Output the [X, Y] coordinate of the center of the cell containing the given text.  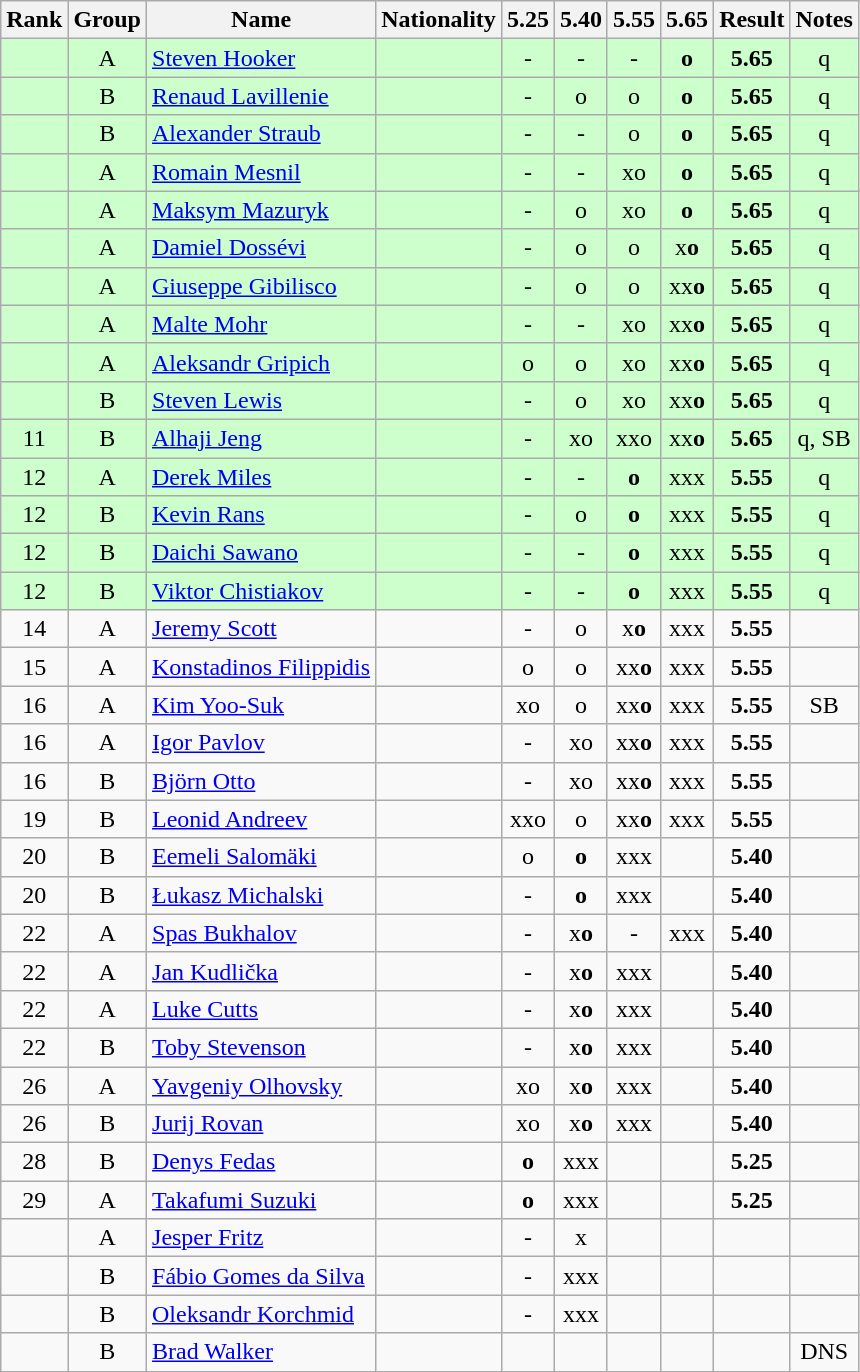
14 [34, 629]
Konstadinos Filippidis [262, 667]
Aleksandr Gripich [262, 362]
Rank [34, 20]
Alhaji Jeng [262, 438]
q, SB [824, 438]
Yavgeniy Olhovsky [262, 1085]
Łukasz Michalski [262, 895]
Jurij Rovan [262, 1124]
Maksym Mazuryk [262, 210]
DNS [824, 1352]
15 [34, 667]
11 [34, 438]
19 [34, 819]
Steven Hooker [262, 58]
Leonid Andreev [262, 819]
Derek Miles [262, 477]
Steven Lewis [262, 400]
x [580, 1238]
Group [108, 20]
Notes [824, 20]
Fábio Gomes da Silva [262, 1276]
Toby Stevenson [262, 1047]
Jesper Fritz [262, 1238]
Jan Kudlička [262, 971]
Eemeli Salomäki [262, 857]
Luke Cutts [262, 1009]
Nationality [439, 20]
Damiel Dossévi [262, 248]
Jeremy Scott [262, 629]
Spas Bukhalov [262, 933]
Björn Otto [262, 781]
Kim Yoo-Suk [262, 705]
Denys Fedas [262, 1162]
Oleksandr Korchmid [262, 1314]
Takafumi Suzuki [262, 1200]
Brad Walker [262, 1352]
Giuseppe Gibilisco [262, 286]
Romain Mesnil [262, 172]
Name [262, 20]
Kevin Rans [262, 515]
Viktor Chistiakov [262, 591]
28 [34, 1162]
Result [752, 20]
Renaud Lavillenie [262, 96]
Daichi Sawano [262, 553]
SB [824, 705]
29 [34, 1200]
Malte Mohr [262, 324]
Igor Pavlov [262, 743]
Alexander Straub [262, 134]
